Return the (X, Y) coordinate for the center point of the cell that contains the specified text.  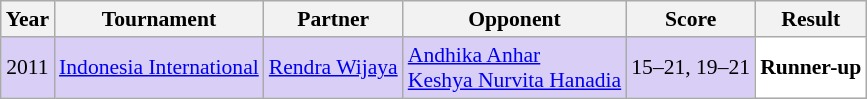
2011 (28, 68)
Result (810, 19)
Partner (334, 19)
Tournament (159, 19)
Andhika Anhar Keshya Nurvita Hanadia (515, 68)
15–21, 19–21 (690, 68)
Rendra Wijaya (334, 68)
Year (28, 19)
Indonesia International (159, 68)
Runner-up (810, 68)
Opponent (515, 19)
Score (690, 19)
